Locate the cell with the specified text and output its [X, Y] center coordinate. 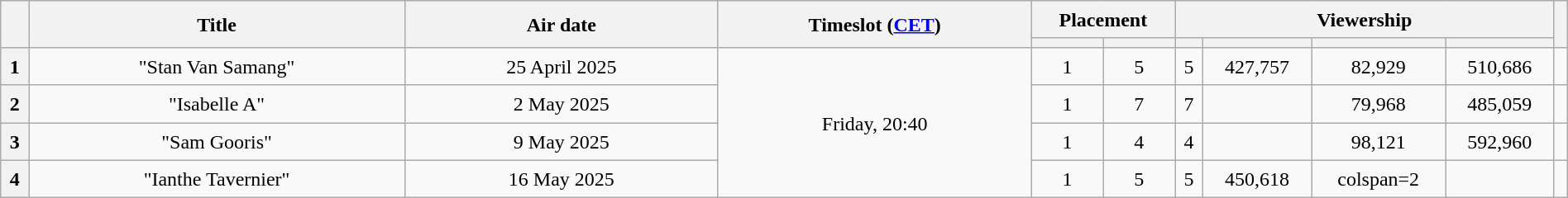
"Stan Van Samang" [217, 66]
3 [15, 141]
Viewership [1365, 20]
"Ianthe Tavernier" [217, 179]
colspan=2 [1379, 179]
82,929 [1379, 66]
2 May 2025 [561, 104]
592,960 [1500, 141]
"Isabelle A" [217, 104]
"Sam Gooris" [217, 141]
Air date [561, 25]
79,968 [1379, 104]
Timeslot (CET) [875, 25]
Friday, 20:40 [875, 122]
98,121 [1379, 141]
Title [217, 25]
510,686 [1500, 66]
427,757 [1257, 66]
Placement [1103, 20]
450,618 [1257, 179]
16 May 2025 [561, 179]
2 [15, 104]
25 April 2025 [561, 66]
485,059 [1500, 104]
9 May 2025 [561, 141]
